Search for the cell housing the specified text and yield its (X, Y) center coordinate. 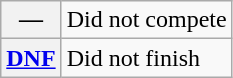
Did not compete (146, 20)
— (31, 20)
DNF (31, 58)
Did not finish (146, 58)
